Return (X, Y) of the center of cell containing provided text 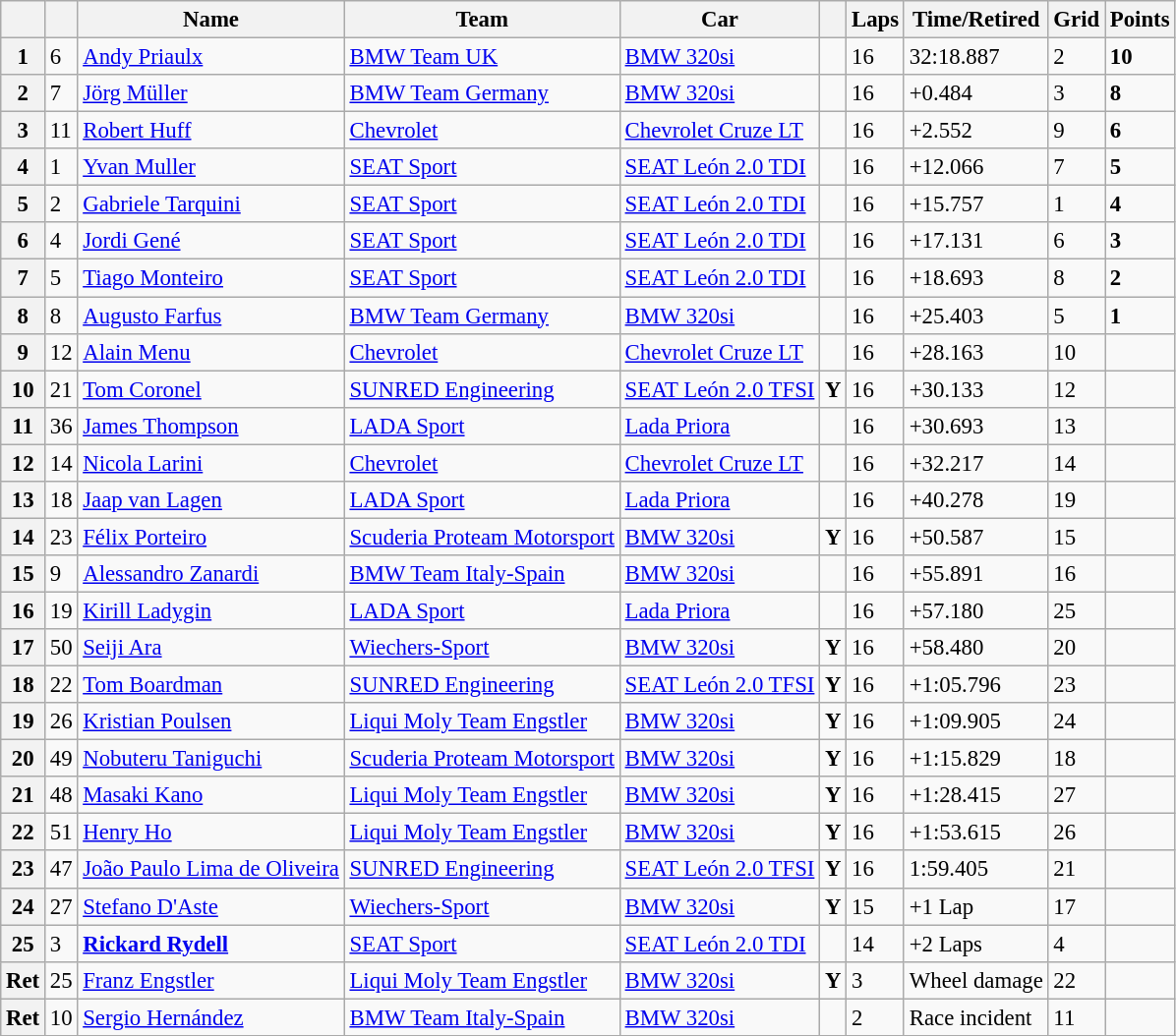
49 (61, 759)
+2 Laps (975, 944)
Robert Huff (210, 131)
+2.552 (975, 131)
+30.693 (975, 426)
+32.217 (975, 463)
Kirill Ladygin (210, 610)
Henry Ho (210, 833)
Sergio Hernández (210, 1017)
+18.693 (975, 278)
Andy Priaulx (210, 57)
+1:09.905 (975, 721)
Wheel damage (975, 980)
+1:15.829 (975, 759)
51 (61, 833)
Grid (1076, 20)
João Paulo Lima de Oliveira (210, 870)
Name (210, 20)
Seiji Ara (210, 648)
James Thompson (210, 426)
Tom Coronel (210, 389)
Time/Retired (975, 20)
Alain Menu (210, 352)
Franz Engstler (210, 980)
Team (482, 20)
+40.278 (975, 500)
Jörg Müller (210, 93)
BMW Team UK (482, 57)
+28.163 (975, 352)
48 (61, 795)
Jaap van Lagen (210, 500)
+50.587 (975, 537)
Kristian Poulsen (210, 721)
+58.480 (975, 648)
+1:28.415 (975, 795)
1:59.405 (975, 870)
Masaki Kano (210, 795)
Nobuteru Taniguchi (210, 759)
Alessandro Zanardi (210, 574)
+0.484 (975, 93)
Augusto Farfus (210, 316)
+1:53.615 (975, 833)
+57.180 (975, 610)
Yvan Muller (210, 167)
+30.133 (975, 389)
+15.757 (975, 204)
Rickard Rydell (210, 944)
Race incident (975, 1017)
Gabriele Tarquini (210, 204)
32:18.887 (975, 57)
Car (720, 20)
Tom Boardman (210, 685)
+17.131 (975, 241)
+25.403 (975, 316)
47 (61, 870)
+55.891 (975, 574)
Laps (875, 20)
+1:05.796 (975, 685)
Nicola Larini (210, 463)
Stefano D'Aste (210, 906)
Tiago Monteiro (210, 278)
+1 Lap (975, 906)
+12.066 (975, 167)
Félix Porteiro (210, 537)
36 (61, 426)
50 (61, 648)
Points (1141, 20)
Jordi Gené (210, 241)
